Return the (X, Y) coordinate for the center point of the cell that contains the specified text.  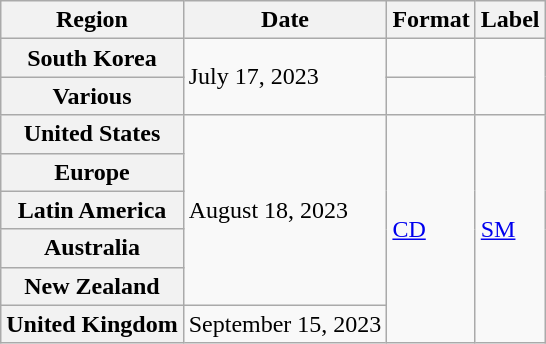
Europe (92, 172)
September 15, 2023 (285, 324)
Various (92, 96)
United States (92, 134)
July 17, 2023 (285, 77)
Region (92, 20)
Format (431, 20)
United Kingdom (92, 324)
August 18, 2023 (285, 210)
Latin America (92, 210)
Label (510, 20)
CD (431, 229)
SM (510, 229)
Date (285, 20)
Australia (92, 248)
South Korea (92, 58)
New Zealand (92, 286)
